Capture the cell that displays the provided text and extract its (x, y) central coordinate. 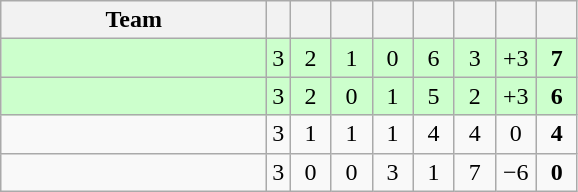
5 (434, 96)
−6 (516, 172)
Team (134, 20)
